Determine the (X, Y) coordinate at the center of the cell enclosing the given text.  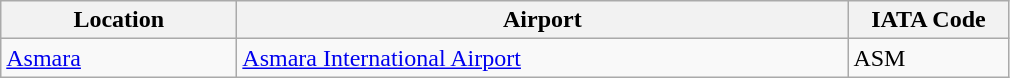
Asmara (119, 58)
ASM (928, 58)
IATA Code (928, 20)
Airport (542, 20)
Location (119, 20)
Asmara International Airport (542, 58)
